From the cell containing the given text, extract its center point as [x, y] coordinate. 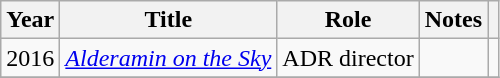
Year [30, 20]
Notes [453, 20]
Title [168, 20]
ADR director [348, 58]
Alderamin on the Sky [168, 58]
2016 [30, 58]
Role [348, 20]
